Pinpoint the cell where the given text exists, returning its (X, Y) midpoint coordinate. 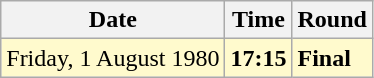
17:15 (258, 58)
Round (332, 20)
Final (332, 58)
Friday, 1 August 1980 (113, 58)
Date (113, 20)
Time (258, 20)
